For the text-containing cell, return its midpoint in [X, Y] coordinate format. 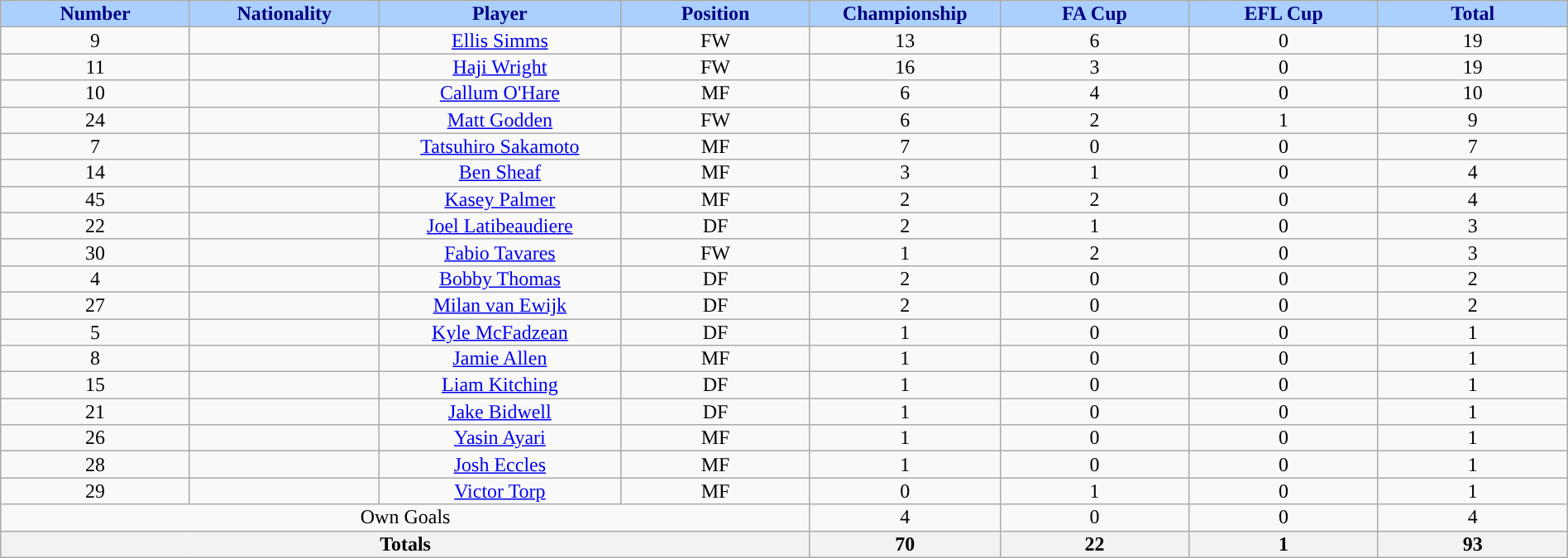
Player [500, 14]
Bobby Thomas [500, 279]
Total [1472, 14]
16 [905, 67]
Joel Latibeaudiere [500, 226]
70 [905, 544]
EFL Cup [1284, 14]
Kasey Palmer [500, 199]
5 [96, 332]
Totals [405, 544]
24 [96, 120]
Tatsuhiro Sakamoto [500, 146]
13 [905, 41]
Jake Bidwell [500, 412]
29 [96, 491]
Haji Wright [500, 67]
Own Goals [405, 517]
Josh Eccles [500, 465]
45 [96, 199]
Fabio Tavares [500, 252]
Milan van Ewijk [500, 305]
Liam Kitching [500, 385]
15 [96, 385]
Yasin Ayari [500, 438]
Callum O'Hare [500, 93]
FA Cup [1095, 14]
Nationality [284, 14]
Matt Godden [500, 120]
30 [96, 252]
Victor Torp [500, 491]
Kyle McFadzean [500, 332]
8 [96, 359]
Championship [905, 14]
Jamie Allen [500, 359]
26 [96, 438]
11 [96, 67]
21 [96, 412]
Number [96, 14]
93 [1472, 544]
Position [716, 14]
Ben Sheaf [500, 173]
14 [96, 173]
28 [96, 465]
27 [96, 305]
Ellis Simms [500, 41]
